Pinpoint the cell where the given text exists, returning its (x, y) midpoint coordinate. 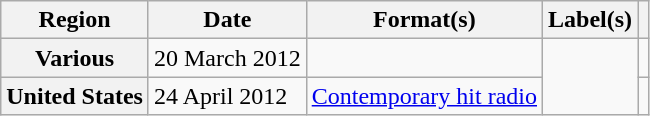
Format(s) (424, 20)
Contemporary hit radio (424, 96)
Label(s) (590, 20)
Various (75, 58)
24 April 2012 (227, 96)
20 March 2012 (227, 58)
United States (75, 96)
Region (75, 20)
Date (227, 20)
